Capture the cell that displays the provided text and extract its (x, y) central coordinate. 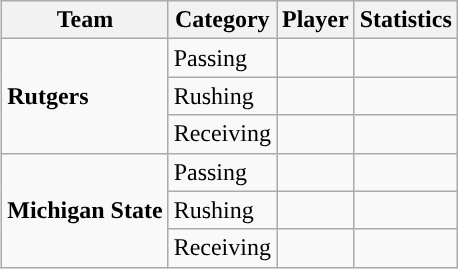
Rutgers (85, 96)
Player (315, 20)
Category (222, 20)
Michigan State (85, 210)
Statistics (406, 20)
Team (85, 20)
